For the text-containing cell, return its midpoint in (X, Y) coordinate format. 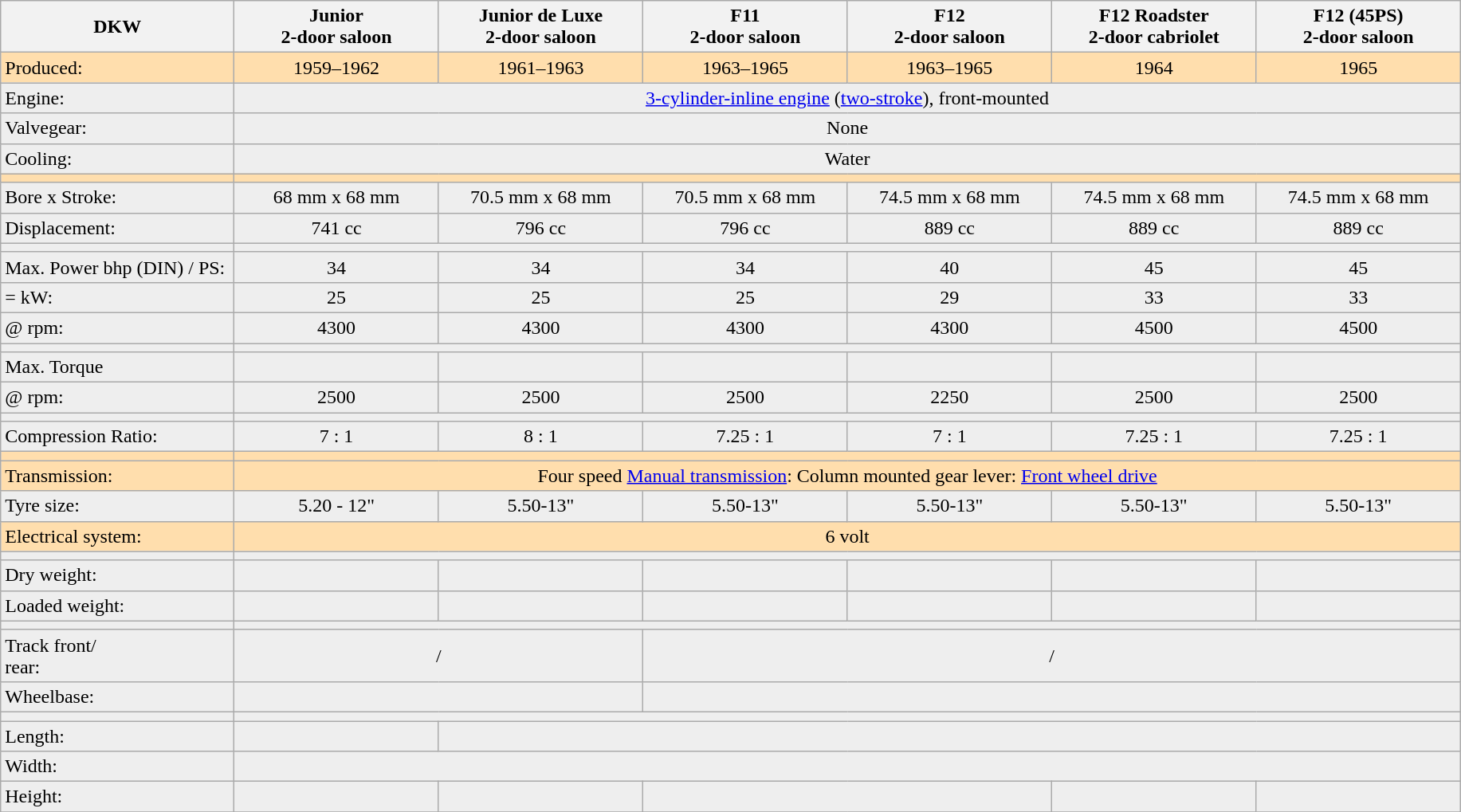
2250 (949, 398)
Electrical system: (118, 536)
Width: (118, 767)
Cooling: (118, 159)
Height: (118, 797)
DKW (118, 27)
5.20 - 12" (336, 506)
None (848, 128)
68 mm x 68 mm (336, 198)
Tyre size: (118, 506)
1965 (1358, 68)
Max. Power bhp (DIN) / PS: (118, 267)
F112-door saloon (745, 27)
Four speed Manual transmission: Column mounted gear lever: Front wheel drive (848, 476)
741 cc (336, 228)
40 (949, 267)
Water (848, 159)
29 (949, 297)
Junior de Luxe2-door saloon (540, 27)
Junior2-door saloon (336, 27)
Displacement: (118, 228)
= kW: (118, 297)
1959–1962 (336, 68)
Max. Torque (118, 367)
Length: (118, 736)
F12 Roadster2-door cabriolet (1154, 27)
6 volt (848, 536)
Engine: (118, 98)
Transmission: (118, 476)
F12 (45PS)2-door saloon (1358, 27)
Compression Ratio: (118, 437)
Bore x Stroke: (118, 198)
1964 (1154, 68)
Valvegear: (118, 128)
Track front/rear: (118, 655)
3-cylinder-inline engine (two-stroke), front-mounted (848, 98)
1961–1963 (540, 68)
Wheelbase: (118, 696)
Loaded weight: (118, 606)
Dry weight: (118, 575)
F122-door saloon (949, 27)
8 : 1 (540, 437)
Produced: (118, 68)
